Search for the cell housing the specified text and yield its (X, Y) center coordinate. 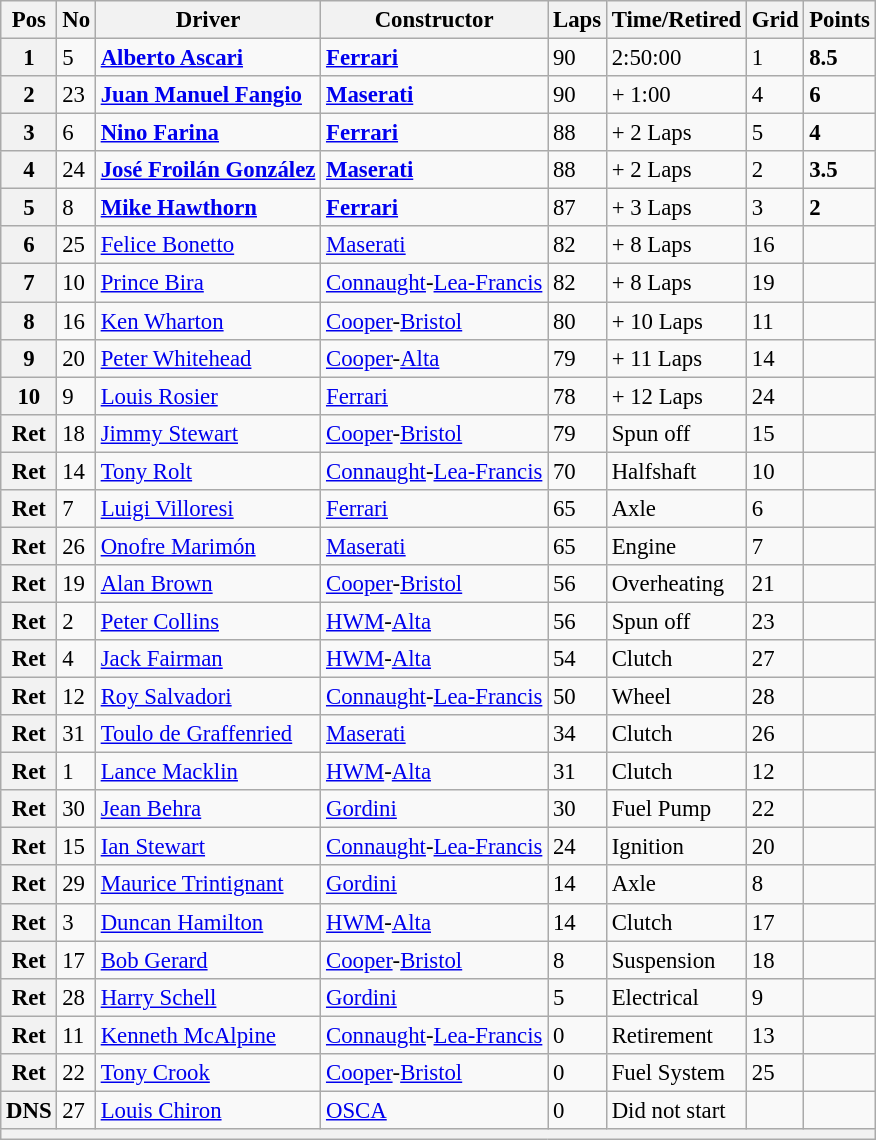
Toulo de Graffenried (208, 734)
No (76, 20)
Kenneth McAlpine (208, 1035)
70 (578, 471)
Driver (208, 20)
Grid (774, 20)
Halfshaft (676, 471)
Pos (29, 20)
21 (774, 584)
80 (578, 321)
Louis Chiron (208, 1110)
Points (840, 20)
87 (578, 208)
Peter Whitehead (208, 358)
Duncan Hamilton (208, 922)
Onofre Marimón (208, 546)
Constructor (434, 20)
8.5 (840, 58)
Felice Bonetto (208, 245)
Alan Brown (208, 584)
78 (578, 396)
Juan Manuel Fangio (208, 95)
34 (578, 734)
José Froilán González (208, 170)
Fuel System (676, 1073)
Ken Wharton (208, 321)
DNS (29, 1110)
Retirement (676, 1035)
Engine (676, 546)
OSCA (434, 1110)
Harry Schell (208, 997)
Nino Farina (208, 133)
Lance Macklin (208, 772)
Suspension (676, 960)
13 (774, 1035)
Ian Stewart (208, 847)
Tony Rolt (208, 471)
Overheating (676, 584)
+ 11 Laps (676, 358)
Time/Retired (676, 20)
29 (76, 885)
Maurice Trintignant (208, 885)
Ignition (676, 847)
Prince Bira (208, 283)
Jimmy Stewart (208, 433)
Alberto Ascari (208, 58)
Electrical (676, 997)
Did not start (676, 1110)
Jack Fairman (208, 659)
Jean Behra (208, 809)
+ 12 Laps (676, 396)
3.5 (840, 170)
Fuel Pump (676, 809)
50 (578, 697)
2:50:00 (676, 58)
+ 10 Laps (676, 321)
Louis Rosier (208, 396)
Luigi Villoresi (208, 509)
Bob Gerard (208, 960)
Tony Crook (208, 1073)
Peter Collins (208, 621)
Mike Hawthorn (208, 208)
54 (578, 659)
Roy Salvadori (208, 697)
+ 1:00 (676, 95)
+ 3 Laps (676, 208)
Wheel (676, 697)
Cooper-Alta (434, 358)
Laps (578, 20)
